Search for the cell housing the specified text and yield its [X, Y] center coordinate. 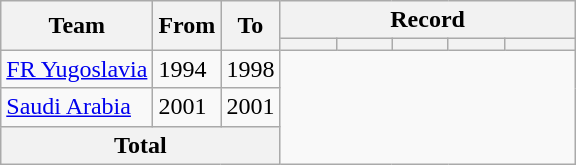
1998 [250, 69]
Record [428, 20]
From [187, 26]
FR Yugoslavia [77, 69]
Saudi Arabia [77, 107]
To [250, 26]
Team [77, 26]
Total [140, 145]
1994 [187, 69]
